Extract the [X, Y] coordinate from the center of the cell holding the provided text.  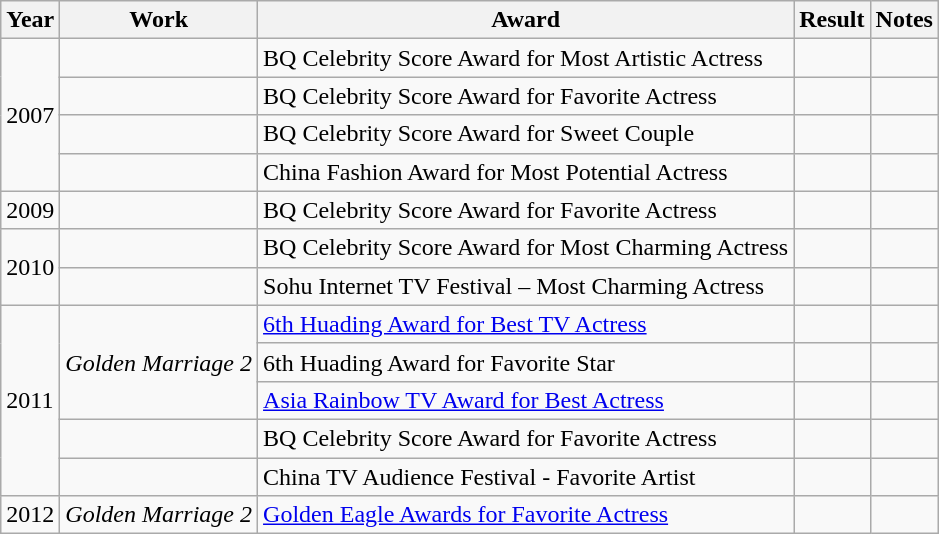
BQ Celebrity Score Award for Most Charming Actress [526, 248]
Notes [904, 20]
2010 [30, 267]
2007 [30, 115]
6th Huading Award for Best TV Actress [526, 324]
Award [526, 20]
Sohu Internet TV Festival – Most Charming Actress [526, 286]
China TV Audience Festival - Favorite Artist [526, 477]
China Fashion Award for Most Potential Actress [526, 172]
Result [832, 20]
Year [30, 20]
2012 [30, 515]
BQ Celebrity Score Award for Most Artistic Actress [526, 58]
2011 [30, 400]
BQ Celebrity Score Award for Sweet Couple [526, 134]
Work [159, 20]
Golden Eagle Awards for Favorite Actress [526, 515]
Asia Rainbow TV Award for Best Actress [526, 400]
2009 [30, 210]
6th Huading Award for Favorite Star [526, 362]
